Return the [x, y] coordinate for the center point of the cell that contains the specified text.  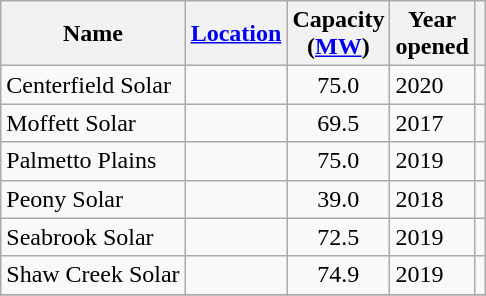
2018 [432, 199]
74.9 [338, 275]
2017 [432, 123]
Shaw Creek Solar [93, 275]
39.0 [338, 199]
Moffett Solar [93, 123]
2020 [432, 85]
Seabrook Solar [93, 237]
Capacity(MW) [338, 34]
Centerfield Solar [93, 85]
72.5 [338, 237]
69.5 [338, 123]
Palmetto Plains [93, 161]
Location [236, 34]
Peony Solar [93, 199]
Name [93, 34]
Yearopened [432, 34]
